For the text-containing cell, return its midpoint in (x, y) coordinate format. 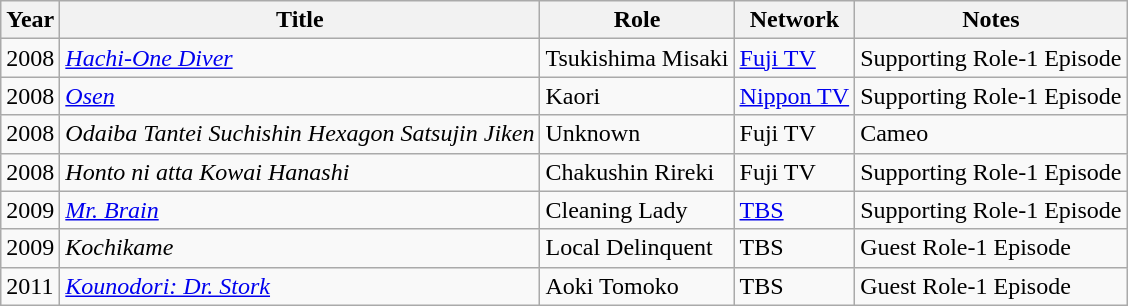
Role (637, 20)
Unknown (637, 134)
Hachi-One Diver (300, 58)
Title (300, 20)
Nippon TV (794, 96)
Local Delinquent (637, 248)
Osen (300, 96)
Kounodori: Dr. Stork (300, 286)
Chakushin Rireki (637, 172)
Tsukishima Misaki (637, 58)
Cleaning Lady (637, 210)
Year (30, 20)
Odaiba Tantei Suchishin Hexagon Satsujin Jiken (300, 134)
Network (794, 20)
Mr. Brain (300, 210)
Honto ni atta Kowai Hanashi (300, 172)
Cameo (991, 134)
2011 (30, 286)
Aoki Tomoko (637, 286)
Kochikame (300, 248)
Kaori (637, 96)
Notes (991, 20)
